Pinpoint the cell where the given text exists, returning its [X, Y] midpoint coordinate. 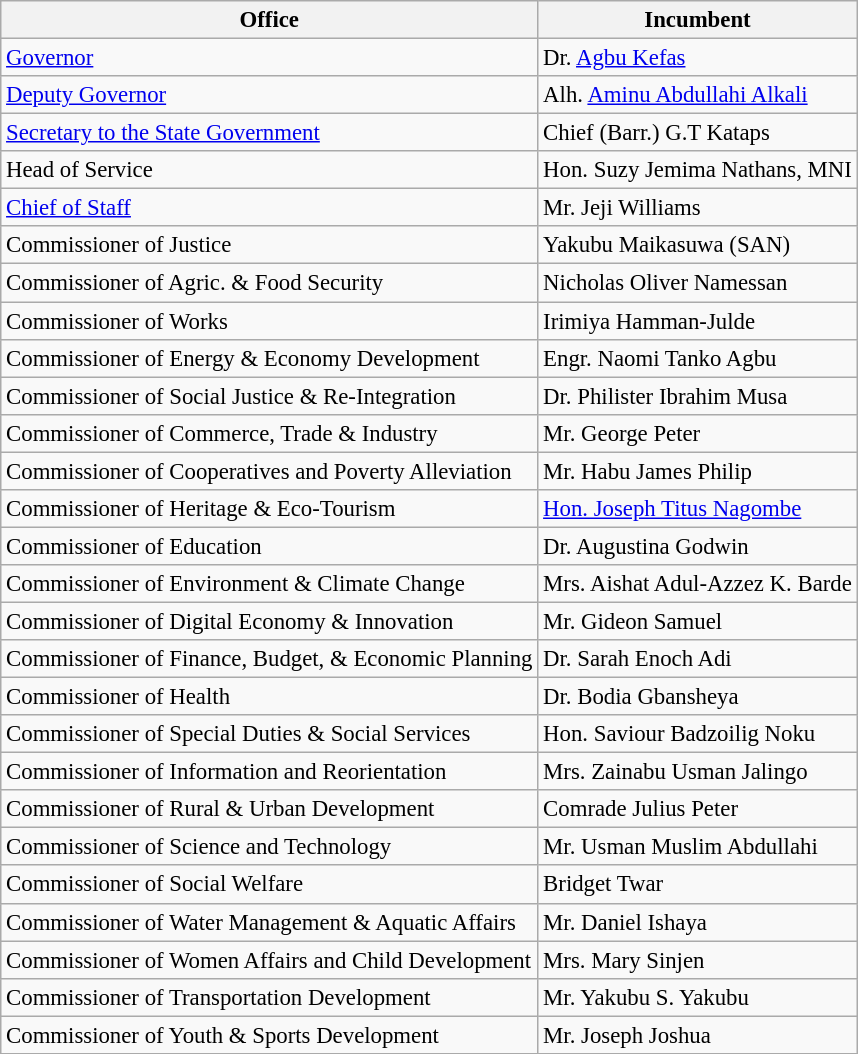
Commissioner of Women Affairs and Child Development [270, 960]
Yakubu Maikasuwa (SAN) [698, 245]
Governor [270, 58]
Dr. Bodia Gbansheya [698, 697]
Nicholas Oliver Namessan [698, 283]
Hon. Suzy Jemima Nathans, MNI [698, 170]
Commissioner of Water Management & Aquatic Affairs [270, 922]
Mrs. Mary Sinjen [698, 960]
Commissioner of Heritage & Eco-Tourism [270, 509]
Chief (Barr.) G.T Kataps [698, 133]
Commissioner of Finance, Budget, & Economic Planning [270, 659]
Head of Service [270, 170]
Mr. Daniel Ishaya [698, 922]
Commissioner of Energy & Economy Development [270, 358]
Commissioner of Commerce, Trade & Industry [270, 433]
Dr. Philister Ibrahim Musa [698, 396]
Hon. Saviour Badzoilig Noku [698, 734]
Hon. Joseph Titus Nagombe [698, 509]
Commissioner of Health [270, 697]
Commissioner of Education [270, 546]
Office [270, 20]
Commissioner of Environment & Climate Change [270, 584]
Mr. Gideon Samuel [698, 621]
Commissioner of Youth & Sports Development [270, 1035]
Mr. George Peter [698, 433]
Commissioner of Transportation Development [270, 997]
Commissioner of Justice [270, 245]
Incumbent [698, 20]
Comrade Julius Peter [698, 809]
Mr. Habu James Philip [698, 471]
Dr. Augustina Godwin [698, 546]
Commissioner of Social Welfare [270, 885]
Alh. Aminu Abdullahi Alkali [698, 95]
Commissioner of Information and Reorientation [270, 772]
Mr. Usman Muslim Abdullahi [698, 847]
Mrs. Zainabu Usman Jalingo [698, 772]
Irimiya Hamman-Julde [698, 321]
Mr. Yakubu S. Yakubu [698, 997]
Dr. Sarah Enoch Adi [698, 659]
Commissioner of Social Justice & Re-Integration [270, 396]
Commissioner of Science and Technology [270, 847]
Commissioner of Special Duties & Social Services [270, 734]
Commissioner of Works [270, 321]
Commissioner of Digital Economy & Innovation [270, 621]
Deputy Governor [270, 95]
Mrs. Aishat Adul-Azzez K. Barde [698, 584]
Dr. Agbu Kefas [698, 58]
Commissioner of Cooperatives and Poverty Alleviation [270, 471]
Commissioner of Agric. & Food Security [270, 283]
Secretary to the State Government [270, 133]
Commissioner of Rural & Urban Development [270, 809]
Chief of Staff [270, 208]
Mr. Jeji Williams [698, 208]
Engr. Naomi Tanko Agbu [698, 358]
Bridget Twar [698, 885]
Mr. Joseph Joshua [698, 1035]
